Output the (x, y) coordinate of the center of the cell containing the given text.  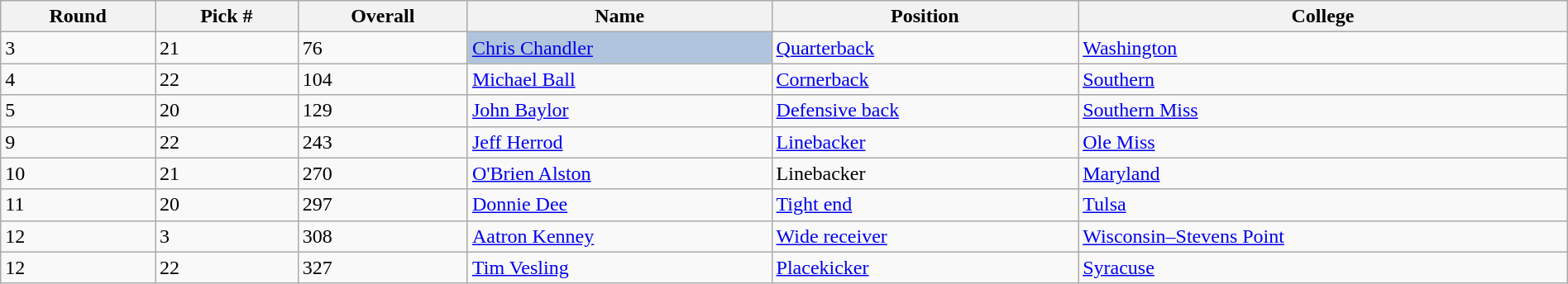
4 (78, 79)
Position (925, 17)
Michael Ball (619, 79)
Overall (382, 17)
Washington (1323, 48)
Jeff Herrod (619, 142)
Round (78, 17)
Syracuse (1323, 267)
Donnie Dee (619, 205)
Pick # (227, 17)
243 (382, 142)
John Baylor (619, 111)
Southern Miss (1323, 111)
Wisconsin–Stevens Point (1323, 236)
327 (382, 267)
129 (382, 111)
O'Brien Alston (619, 173)
College (1323, 17)
104 (382, 79)
Chris Chandler (619, 48)
76 (382, 48)
Wide receiver (925, 236)
Defensive back (925, 111)
Tulsa (1323, 205)
5 (78, 111)
Aatron Kenney (619, 236)
Quarterback (925, 48)
9 (78, 142)
Tight end (925, 205)
Name (619, 17)
308 (382, 236)
297 (382, 205)
10 (78, 173)
Placekicker (925, 267)
Tim Vesling (619, 267)
Maryland (1323, 173)
Cornerback (925, 79)
Southern (1323, 79)
Ole Miss (1323, 142)
11 (78, 205)
270 (382, 173)
